Locate the cell with the specified text and output its [x, y] center coordinate. 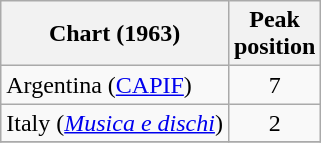
Peakposition [274, 34]
Chart (1963) [115, 34]
2 [274, 123]
Italy (Musica e dischi) [115, 123]
Argentina (CAPIF) [115, 85]
7 [274, 85]
